Output the [X, Y] coordinate of the center of the cell containing the given text.  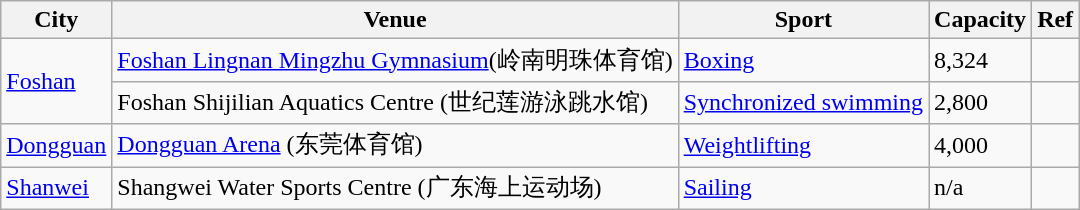
Shangwei Water Sports Centre (广东海上运动场) [395, 188]
Ref [1056, 20]
4,000 [980, 146]
City [56, 20]
2,800 [980, 102]
Dongguan [56, 146]
Foshan [56, 82]
Foshan Lingnan Mingzhu Gymnasium(岭南明珠体育馆) [395, 60]
Sailing [803, 188]
8,324 [980, 60]
Synchronized swimming [803, 102]
Shanwei [56, 188]
Boxing [803, 60]
n/a [980, 188]
Foshan Shijilian Aquatics Centre (世纪莲游泳跳水馆) [395, 102]
Sport [803, 20]
Dongguan Arena (东莞体育馆) [395, 146]
Capacity [980, 20]
Weightlifting [803, 146]
Venue [395, 20]
